Extract the (X, Y) coordinate from the center of the cell holding the provided text.  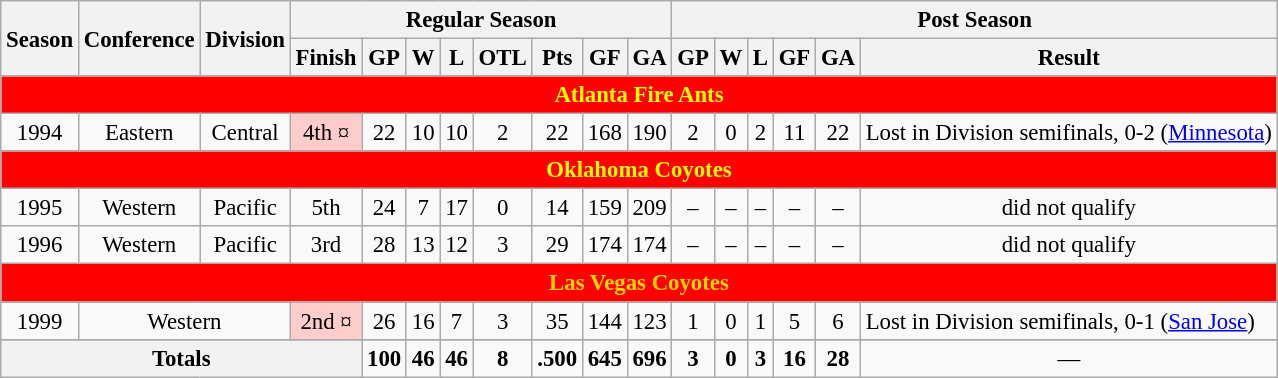
144 (604, 321)
13 (422, 245)
Totals (182, 358)
159 (604, 208)
Conference (139, 38)
3rd (326, 245)
Pts (557, 58)
209 (650, 208)
— (1068, 358)
12 (456, 245)
Oklahoma Coyotes (639, 170)
Post Season (974, 20)
Finish (326, 58)
35 (557, 321)
11 (794, 133)
OTL (502, 58)
5 (794, 321)
Atlanta Fire Ants (639, 95)
24 (384, 208)
6 (838, 321)
1995 (40, 208)
100 (384, 358)
168 (604, 133)
5th (326, 208)
8 (502, 358)
1994 (40, 133)
Regular Season (481, 20)
Result (1068, 58)
1999 (40, 321)
Lost in Division semifinals, 0-2 (Minnesota) (1068, 133)
696 (650, 358)
1996 (40, 245)
645 (604, 358)
Division (245, 38)
123 (650, 321)
190 (650, 133)
26 (384, 321)
17 (456, 208)
Lost in Division semifinals, 0-1 (San Jose) (1068, 321)
Central (245, 133)
2nd ¤ (326, 321)
Season (40, 38)
4th ¤ (326, 133)
29 (557, 245)
Las Vegas Coyotes (639, 283)
Eastern (139, 133)
14 (557, 208)
.500 (557, 358)
